Detect which cell encompasses the target text, then output its (X, Y) center coordinate. 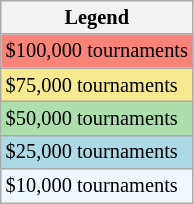
Legend (97, 17)
$25,000 tournaments (97, 152)
$10,000 tournaments (97, 186)
$50,000 tournaments (97, 118)
$100,000 tournaments (97, 51)
$75,000 tournaments (97, 85)
